For the text-containing cell, return its midpoint in (X, Y) coordinate format. 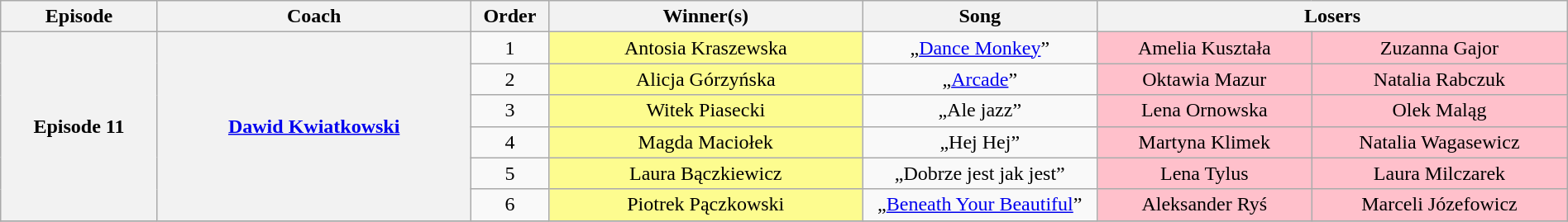
Laura Bączkiewicz (706, 173)
Winner(s) (706, 17)
„Ale jazz” (980, 111)
Amelia Kuształa (1204, 48)
Song (980, 17)
2 (509, 79)
„Arcade” (980, 79)
Olek Maląg (1440, 111)
Zuzanna Gajor (1440, 48)
Lena Tylus (1204, 173)
„Dobrze jest jak jest” (980, 173)
Natalia Rabczuk (1440, 79)
Natalia Wagasewicz (1440, 142)
6 (509, 205)
Piotrek Pączkowski (706, 205)
„Dance Monkey” (980, 48)
Dawid Kwiatkowski (314, 126)
„Hej Hej” (980, 142)
1 (509, 48)
3 (509, 111)
Losers (1332, 17)
Alicja Górzyńska (706, 79)
5 (509, 173)
Order (509, 17)
Martyna Klimek (1204, 142)
Antosia Kraszewska (706, 48)
Witek Piasecki (706, 111)
„Beneath Your Beautiful” (980, 205)
Lena Ornowska (1204, 111)
Magda Maciołek (706, 142)
Episode (79, 17)
Oktawia Mazur (1204, 79)
Laura Milczarek (1440, 173)
4 (509, 142)
Episode 11 (79, 126)
Aleksander Ryś (1204, 205)
Marceli Józefowicz (1440, 205)
Coach (314, 17)
